For the text-containing cell, return its midpoint in (X, Y) coordinate format. 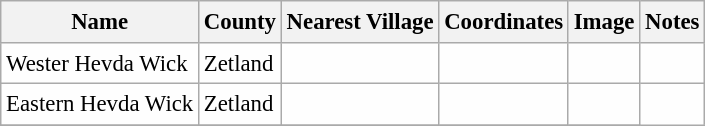
Eastern Hevda Wick (100, 104)
County (240, 22)
Notes (672, 22)
Nearest Village (360, 22)
Wester Hevda Wick (100, 62)
Coordinates (504, 22)
Image (604, 22)
Name (100, 22)
